Find where the given text appears and provide that cell's center as (X, Y) coordinate. 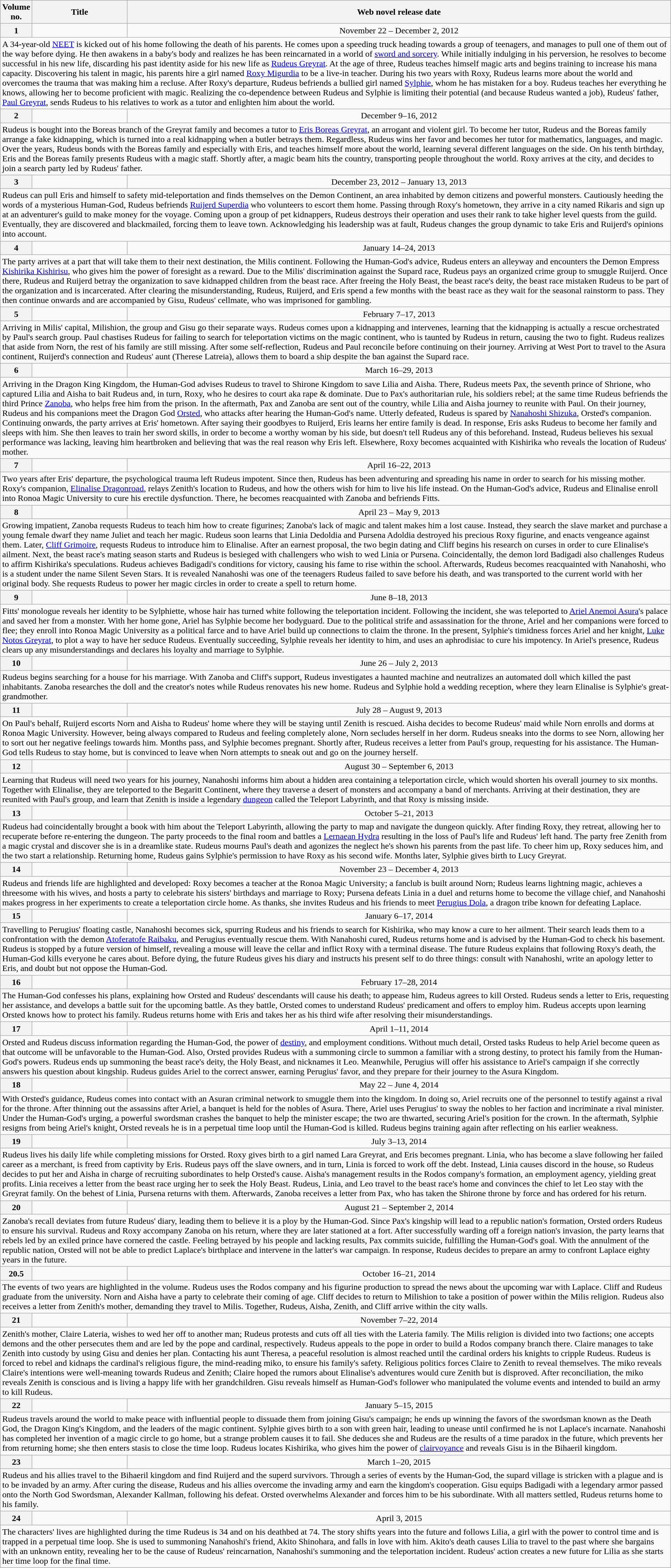
March 16–29, 2013 (399, 370)
February 7–17, 2013 (399, 314)
19 (16, 1141)
21 (16, 1320)
1 (16, 30)
November 7–22, 2014 (399, 1320)
12 (16, 766)
Title (80, 12)
January 5–15, 2015 (399, 1406)
20 (16, 1207)
9 (16, 597)
17 (16, 1029)
13 (16, 813)
February 17–28, 2014 (399, 982)
7 (16, 465)
Web novel release date (399, 12)
April 1–11, 2014 (399, 1029)
November 23 – December 4, 2013 (399, 869)
August 21 – September 2, 2014 (399, 1207)
18 (16, 1085)
11 (16, 710)
24 (16, 1518)
April 23 – May 9, 2013 (399, 512)
15 (16, 916)
4 (16, 248)
6 (16, 370)
3 (16, 182)
April 16–22, 2013 (399, 465)
June 8–18, 2013 (399, 597)
October 16–21, 2014 (399, 1273)
August 30 – September 6, 2013 (399, 766)
8 (16, 512)
January 14–24, 2013 (399, 248)
23 (16, 1462)
April 3, 2015 (399, 1518)
June 26 – July 2, 2013 (399, 663)
5 (16, 314)
20.5 (16, 1273)
May 22 – June 4, 2014 (399, 1085)
22 (16, 1406)
November 22 – December 2, 2012 (399, 30)
January 6–17, 2014 (399, 916)
October 5–21, 2013 (399, 813)
December 23, 2012 – January 13, 2013 (399, 182)
Volume no. (16, 12)
July 3–13, 2014 (399, 1141)
March 1–20, 2015 (399, 1462)
10 (16, 663)
December 9–16, 2012 (399, 116)
2 (16, 116)
14 (16, 869)
16 (16, 982)
July 28 – August 9, 2013 (399, 710)
